Locate the cell with the specified text and output its [x, y] center coordinate. 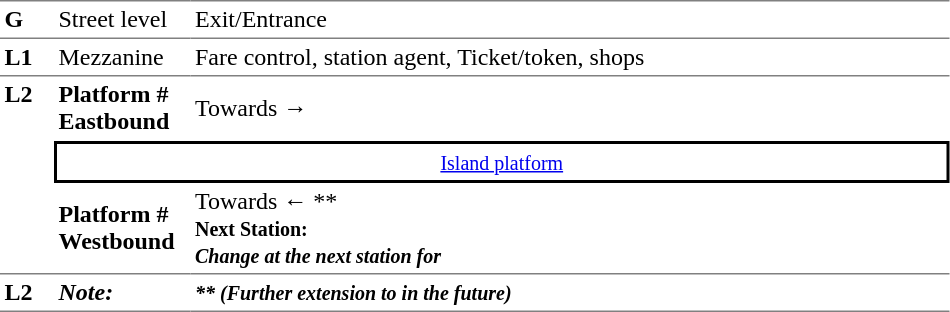
Island platform [502, 162]
Towards ← **Next Station: Change at the next station for [570, 229]
Platform #Westbound [122, 229]
G [27, 20]
Fare control, station agent, Ticket/token, shops [570, 58]
Exit/Entrance [570, 20]
Note: [122, 293]
Street level [122, 20]
** (Further extension to in the future) [570, 293]
Mezzanine [122, 58]
Towards → [570, 108]
Platform #Eastbound [122, 108]
L1 [27, 58]
